Output the [x, y] coordinate of the center of the cell containing the given text.  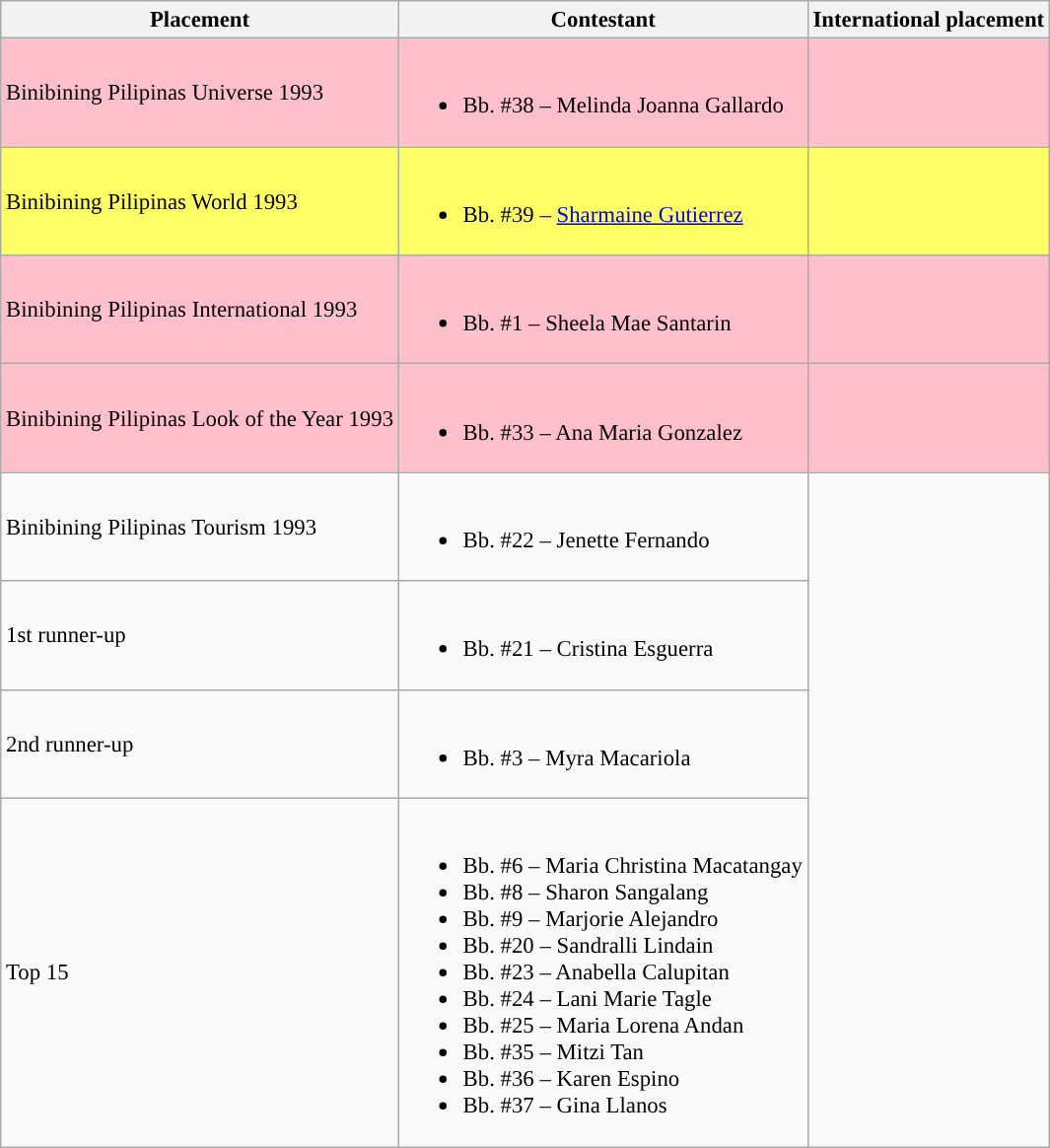
Bb. #21 – Cristina Esguerra [603, 635]
Bb. #33 – Ana Maria Gonzalez [603, 418]
Placement [200, 20]
International placement [929, 20]
Bb. #22 – Jenette Fernando [603, 527]
Binibining Pilipinas Look of the Year 1993 [200, 418]
Binibining Pilipinas Universe 1993 [200, 93]
Bb. #3 – Myra Macariola [603, 744]
Top 15 [200, 972]
Bb. #38 – Melinda Joanna Gallardo [603, 93]
1st runner-up [200, 635]
2nd runner-up [200, 744]
Binibining Pilipinas International 1993 [200, 310]
Contestant [603, 20]
Bb. #39 – Sharmaine Gutierrez [603, 201]
Binibining Pilipinas Tourism 1993 [200, 527]
Bb. #1 – Sheela Mae Santarin [603, 310]
Binibining Pilipinas World 1993 [200, 201]
